Provide the [x, y] coordinate of the cell's center where the given text is located.  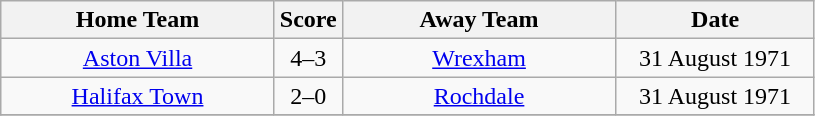
Aston Villa [138, 58]
Score [308, 20]
Home Team [138, 20]
Date [716, 20]
Wrexham [479, 58]
Rochdale [479, 96]
4–3 [308, 58]
2–0 [308, 96]
Halifax Town [138, 96]
Away Team [479, 20]
